From the cell containing the given text, extract its center point as [x, y] coordinate. 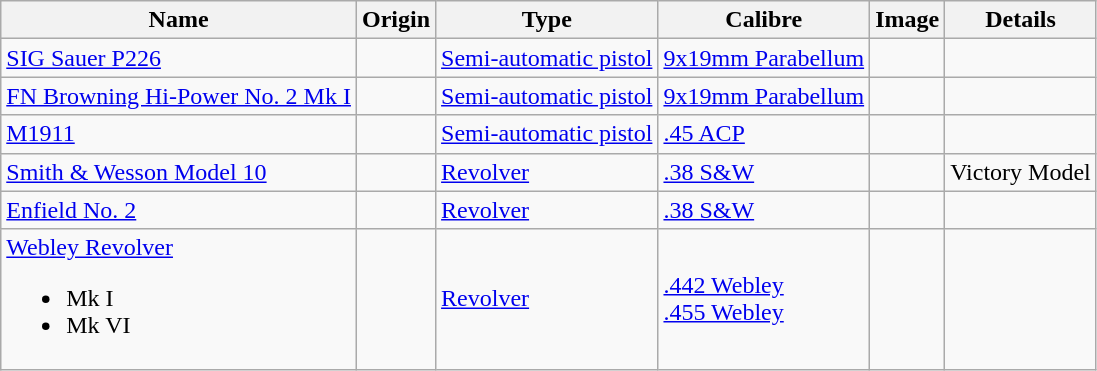
FN Browning Hi-Power No. 2 Mk I [179, 96]
Name [179, 20]
SIG Sauer P226 [179, 58]
Enfield No. 2 [179, 210]
Calibre [764, 20]
Smith & Wesson Model 10 [179, 172]
Details [1021, 20]
.45 ACP [764, 134]
Origin [396, 20]
Image [908, 20]
Type [547, 20]
Webley RevolverMk IMk VI [179, 299]
.442 Webley.455 Webley [764, 299]
Victory Model [1021, 172]
M1911 [179, 134]
